Search for the cell housing the specified text and yield its [x, y] center coordinate. 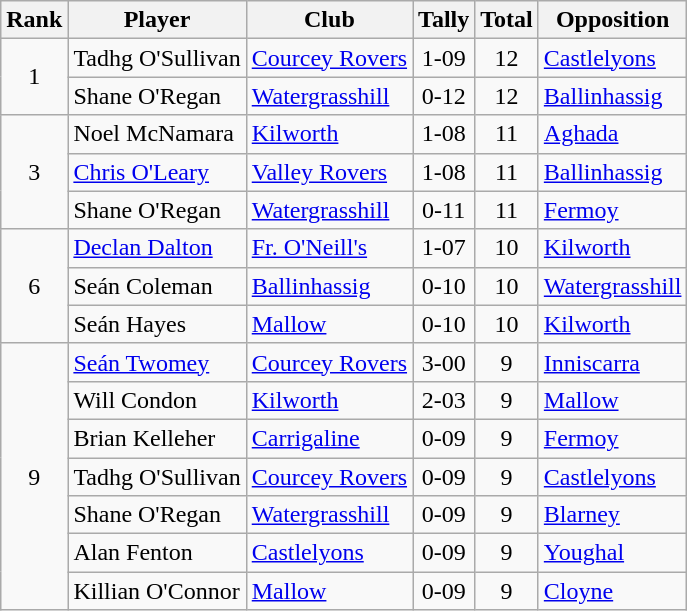
Club [329, 20]
1 [34, 77]
Valley Rovers [329, 172]
0-11 [444, 210]
Seán Hayes [157, 324]
Rank [34, 20]
1-09 [444, 58]
0-12 [444, 96]
2-03 [444, 400]
Seán Coleman [157, 286]
Fr. O'Neill's [329, 248]
Will Condon [157, 400]
Carrigaline [329, 438]
Declan Dalton [157, 248]
3-00 [444, 362]
Killian O'Connor [157, 591]
3 [34, 172]
Cloyne [612, 591]
Chris O'Leary [157, 172]
1-07 [444, 248]
Blarney [612, 515]
Player [157, 20]
Inniscarra [612, 362]
Noel McNamara [157, 134]
Alan Fenton [157, 553]
Opposition [612, 20]
Brian Kelleher [157, 438]
Youghal [612, 553]
Tally [444, 20]
6 [34, 286]
Total [507, 20]
Aghada [612, 134]
Seán Twomey [157, 362]
